Identify which cell holds the provided text, then report its (X, Y) central coordinate. 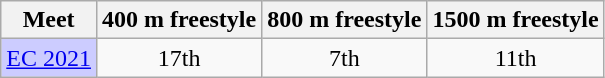
1500 m freestyle (516, 20)
800 m freestyle (344, 20)
Meet (49, 20)
400 m freestyle (178, 20)
11th (516, 58)
EC 2021 (49, 58)
17th (178, 58)
7th (344, 58)
